For the text-containing cell, return its midpoint in (x, y) coordinate format. 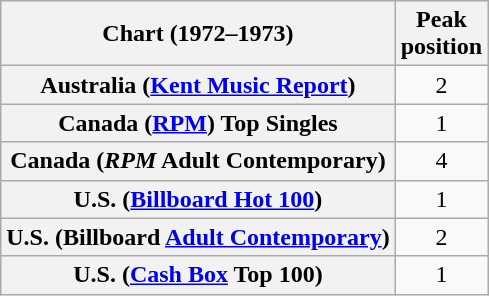
Canada (RPM Adult Contemporary) (198, 161)
Australia (Kent Music Report) (198, 85)
4 (441, 161)
U.S. (Billboard Hot 100) (198, 199)
U.S. (Cash Box Top 100) (198, 275)
Canada (RPM) Top Singles (198, 123)
Chart (1972–1973) (198, 34)
U.S. (Billboard Adult Contemporary) (198, 237)
Peakposition (441, 34)
